Detect which cell encompasses the target text, then output its (x, y) center coordinate. 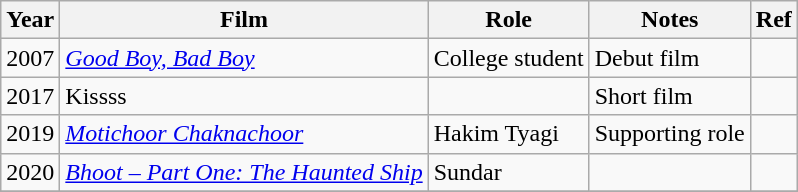
College student (508, 58)
2017 (30, 96)
Role (508, 20)
Hakim Tyagi (508, 134)
Kissss (244, 96)
Film (244, 20)
Sundar (508, 172)
2007 (30, 58)
2019 (30, 134)
Motichoor Chaknachoor (244, 134)
Ref (774, 20)
Short film (670, 96)
Notes (670, 20)
Supporting role (670, 134)
Good Boy, Bad Boy (244, 58)
Bhoot – Part One: The Haunted Ship (244, 172)
2020 (30, 172)
Debut film (670, 58)
Year (30, 20)
